From the cell containing the given text, extract its center point as (X, Y) coordinate. 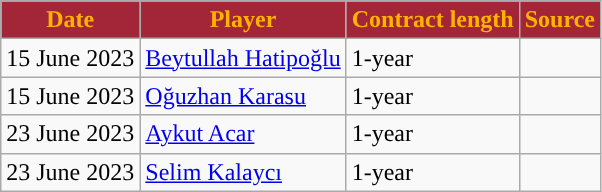
Oğuzhan Karasu (243, 96)
Beytullah Hatipoğlu (243, 58)
Date (70, 20)
Aykut Acar (243, 134)
Contract length (432, 20)
Source (560, 20)
Selim Kalaycı (243, 172)
Player (243, 20)
